Extract the (X, Y) coordinate from the center of the cell holding the provided text.  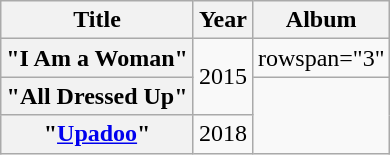
Title (98, 20)
Year (222, 20)
"All Dressed Up" (98, 96)
2015 (222, 77)
2018 (222, 134)
rowspan="3" (321, 58)
"Upadoo" (98, 134)
"I Am a Woman" (98, 58)
Album (321, 20)
